Capture the cell that displays the provided text and extract its [x, y] central coordinate. 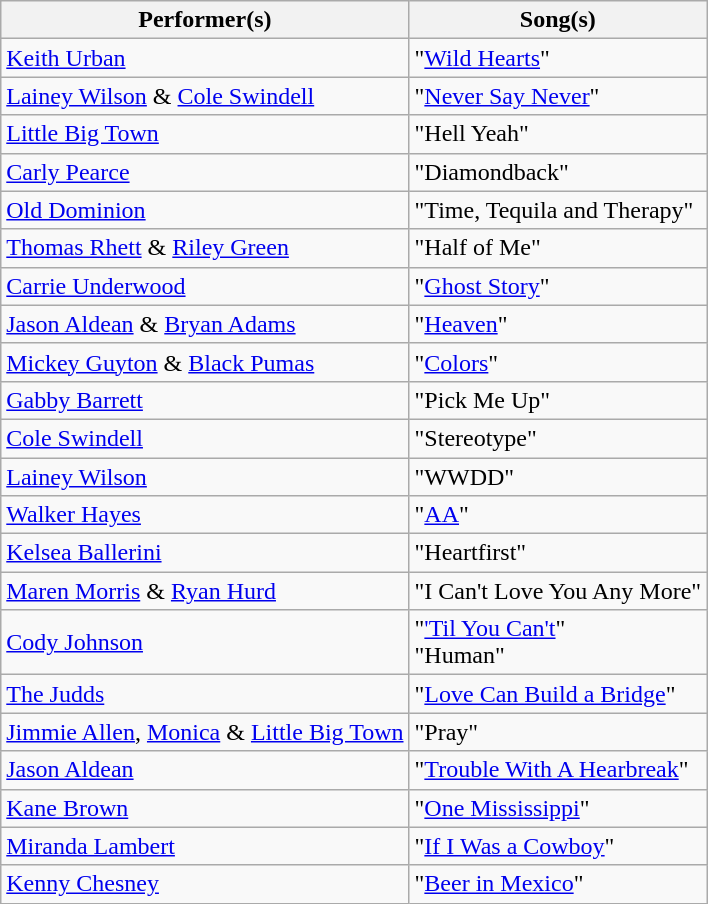
Jason Aldean [205, 770]
"I Can't Love You Any More" [558, 591]
"Hell Yeah" [558, 134]
Song(s) [558, 20]
Kelsea Ballerini [205, 553]
The Judds [205, 694]
"Diamondback" [558, 172]
Mickey Guyton & Black Pumas [205, 362]
"Trouble With A Hearbreak" [558, 770]
Carly Pearce [205, 172]
Maren Morris & Ryan Hurd [205, 591]
"AA" [558, 515]
Kane Brown [205, 808]
Thomas Rhett & Riley Green [205, 248]
Kenny Chesney [205, 884]
"'Til You Can't""Human" [558, 642]
"Beer in Mexico" [558, 884]
Keith Urban [205, 58]
Lainey Wilson & Cole Swindell [205, 96]
Walker Hayes [205, 515]
Jason Aldean & Bryan Adams [205, 324]
Lainey Wilson [205, 477]
"One Mississippi" [558, 808]
"Love Can Build a Bridge" [558, 694]
"Ghost Story" [558, 286]
"If I Was a Cowboy" [558, 846]
Cody Johnson [205, 642]
"Heaven" [558, 324]
"Stereotype" [558, 438]
"WWDD" [558, 477]
"Wild Hearts" [558, 58]
Cole Swindell [205, 438]
Little Big Town [205, 134]
Performer(s) [205, 20]
Miranda Lambert [205, 846]
"Heartfirst" [558, 553]
"Pray" [558, 732]
"Never Say Never" [558, 96]
Gabby Barrett [205, 400]
"Half of Me" [558, 248]
Jimmie Allen, Monica & Little Big Town [205, 732]
Carrie Underwood [205, 286]
"Colors" [558, 362]
"Pick Me Up" [558, 400]
Old Dominion [205, 210]
"Time, Tequila and Therapy" [558, 210]
